Identify which cell holds the provided text, then report its (x, y) central coordinate. 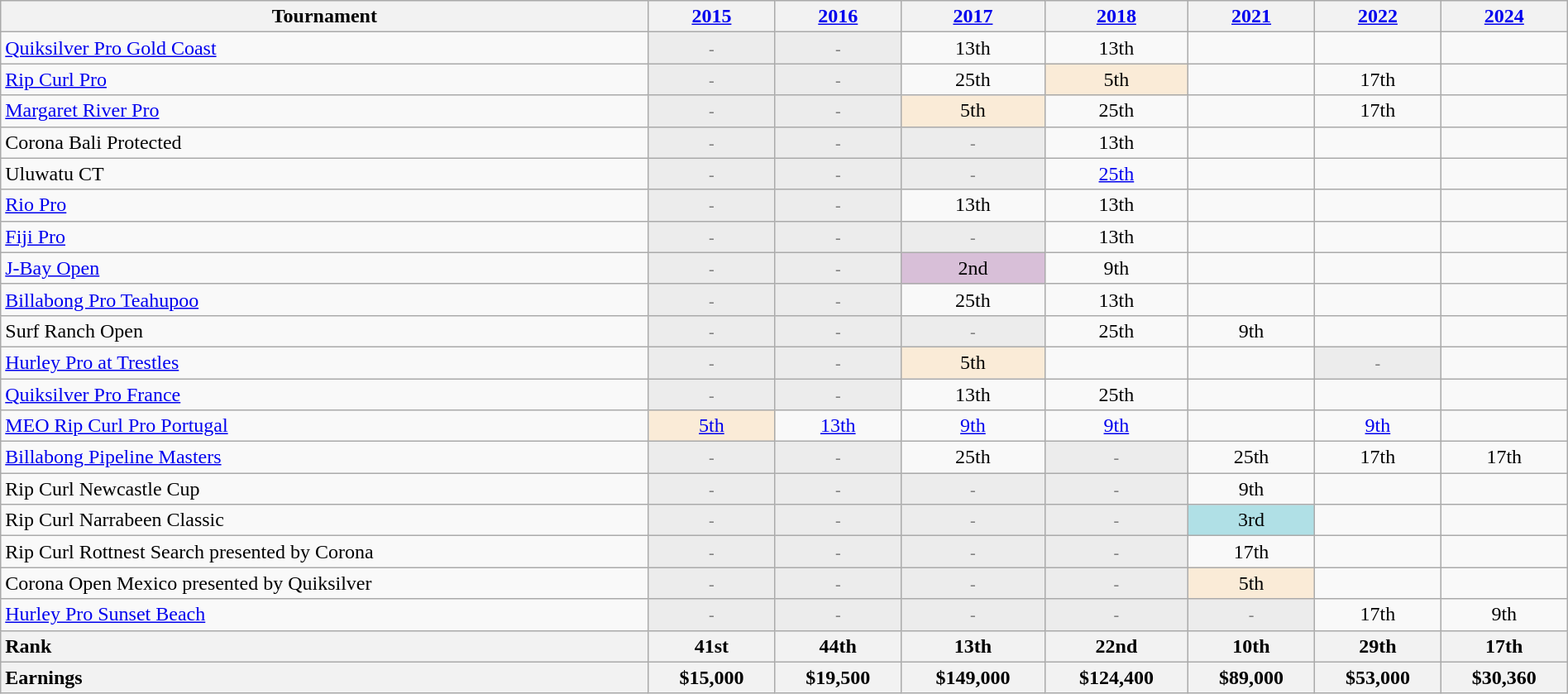
29th (1378, 646)
2015 (711, 17)
2018 (1116, 17)
3rd (1252, 520)
2021 (1252, 17)
Rip Curl Narrabeen Classic (324, 520)
22nd (1116, 646)
Corona Open Mexico presented by Quiksilver (324, 583)
44th (839, 646)
2024 (1503, 17)
10th (1252, 646)
$53,000 (1378, 677)
Corona Bali Protected (324, 142)
2017 (973, 17)
Tournament (324, 17)
MEO Rip Curl Pro Portugal (324, 426)
$30,360 (1503, 677)
$124,400 (1116, 677)
$149,000 (973, 677)
Hurley Pro at Trestles (324, 362)
Quiksilver Pro France (324, 395)
Billabong Pipeline Masters (324, 457)
2022 (1378, 17)
Fiji Pro (324, 237)
Billabong Pro Teahupoo (324, 299)
Rip Curl Rottnest Search presented by Corona (324, 552)
Rip Curl Newcastle Cup (324, 489)
Rank (324, 646)
Hurley Pro Sunset Beach (324, 615)
Rip Curl Pro (324, 79)
Uluwatu CT (324, 174)
Margaret River Pro (324, 111)
$19,500 (839, 677)
2016 (839, 17)
$15,000 (711, 677)
Rio Pro (324, 205)
$89,000 (1252, 677)
Quiksilver Pro Gold Coast (324, 48)
2nd (973, 268)
Earnings (324, 677)
J-Bay Open (324, 268)
Surf Ranch Open (324, 331)
41st (711, 646)
